Locate the cell with the specified text and output its (X, Y) center coordinate. 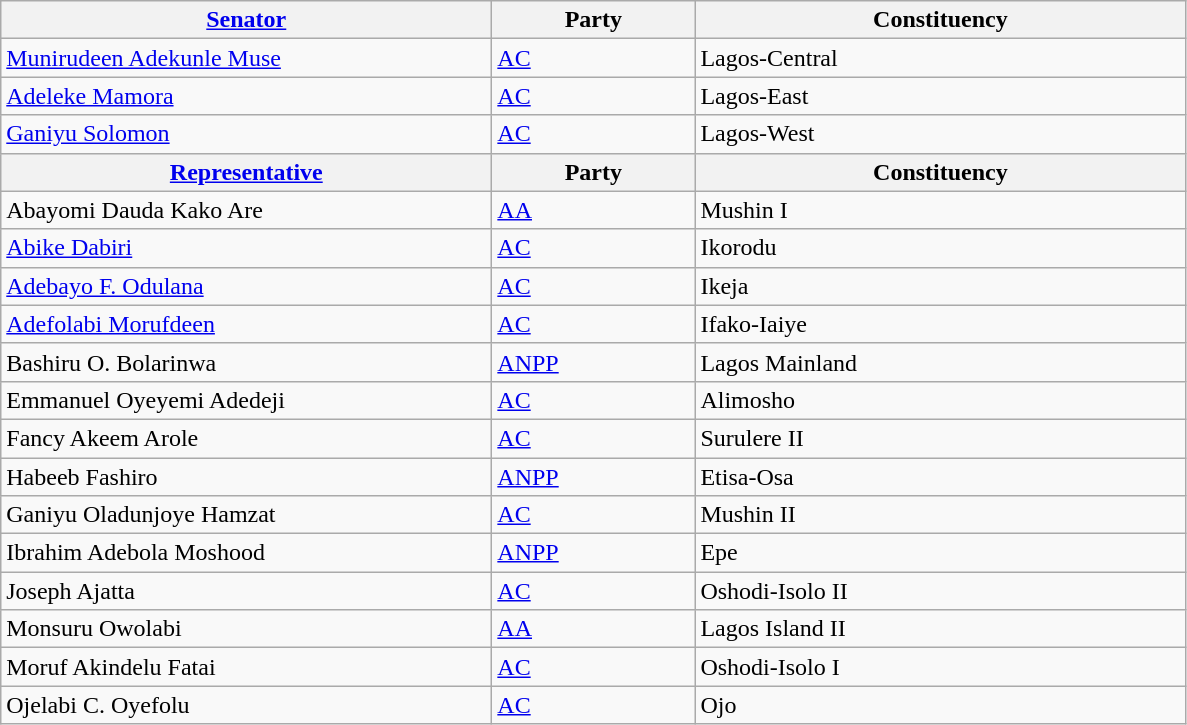
Ganiyu Oladunjoye Hamzat (246, 515)
Lagos-East (940, 96)
Ojo (940, 705)
Ojelabi C. Oyefolu (246, 705)
Lagos-Central (940, 58)
Epe (940, 553)
Adebayo F. Odulana (246, 286)
Oshodi-Isolo I (940, 667)
Joseph Ajatta (246, 591)
Lagos Island II (940, 629)
Abike Dabiri (246, 248)
Etisa-Osa (940, 477)
Abayomi Dauda Kako Are (246, 210)
Oshodi-Isolo II (940, 591)
Lagos Mainland (940, 362)
Surulere II (940, 438)
Adefolabi Morufdeen (246, 324)
Habeeb Fashiro (246, 477)
Fancy Akeem Arole (246, 438)
Ibrahim Adebola Moshood (246, 553)
Emmanuel Oyeyemi Adedeji (246, 400)
Lagos-West (940, 134)
Ganiyu Solomon (246, 134)
Monsuru Owolabi (246, 629)
Ifako-Iaiye (940, 324)
Munirudeen Adekunle Muse (246, 58)
Alimosho (940, 400)
Representative (246, 172)
Mushin II (940, 515)
Bashiru O. Bolarinwa (246, 362)
Ikorodu (940, 248)
Mushin I (940, 210)
Adeleke Mamora (246, 96)
Moruf Akindelu Fatai (246, 667)
Ikeja (940, 286)
Senator (246, 20)
